Extract the (X, Y) coordinate from the center of the cell holding the provided text.  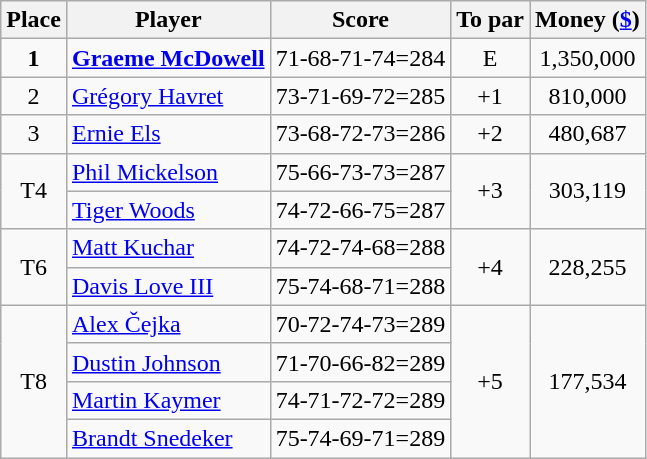
Money ($) (588, 20)
E (490, 58)
70-72-74-73=289 (360, 324)
Alex Čejka (168, 324)
74-72-74-68=288 (360, 248)
Martin Kaymer (168, 400)
2 (34, 96)
3 (34, 134)
75-74-68-71=288 (360, 286)
Phil Mickelson (168, 172)
Davis Love III (168, 286)
177,534 (588, 381)
71-70-66-82=289 (360, 362)
Grégory Havret (168, 96)
480,687 (588, 134)
Player (168, 20)
810,000 (588, 96)
73-71-69-72=285 (360, 96)
Brandt Snedeker (168, 438)
74-71-72-72=289 (360, 400)
71-68-71-74=284 (360, 58)
T4 (34, 191)
Graeme McDowell (168, 58)
+5 (490, 381)
+2 (490, 134)
Ernie Els (168, 134)
To par (490, 20)
75-74-69-71=289 (360, 438)
Tiger Woods (168, 210)
Dustin Johnson (168, 362)
303,119 (588, 191)
75-66-73-73=287 (360, 172)
T6 (34, 267)
1,350,000 (588, 58)
+1 (490, 96)
Matt Kuchar (168, 248)
Score (360, 20)
1 (34, 58)
Place (34, 20)
+3 (490, 191)
73-68-72-73=286 (360, 134)
+4 (490, 267)
T8 (34, 381)
228,255 (588, 267)
74-72-66-75=287 (360, 210)
